Search for the cell housing the specified text and yield its (x, y) center coordinate. 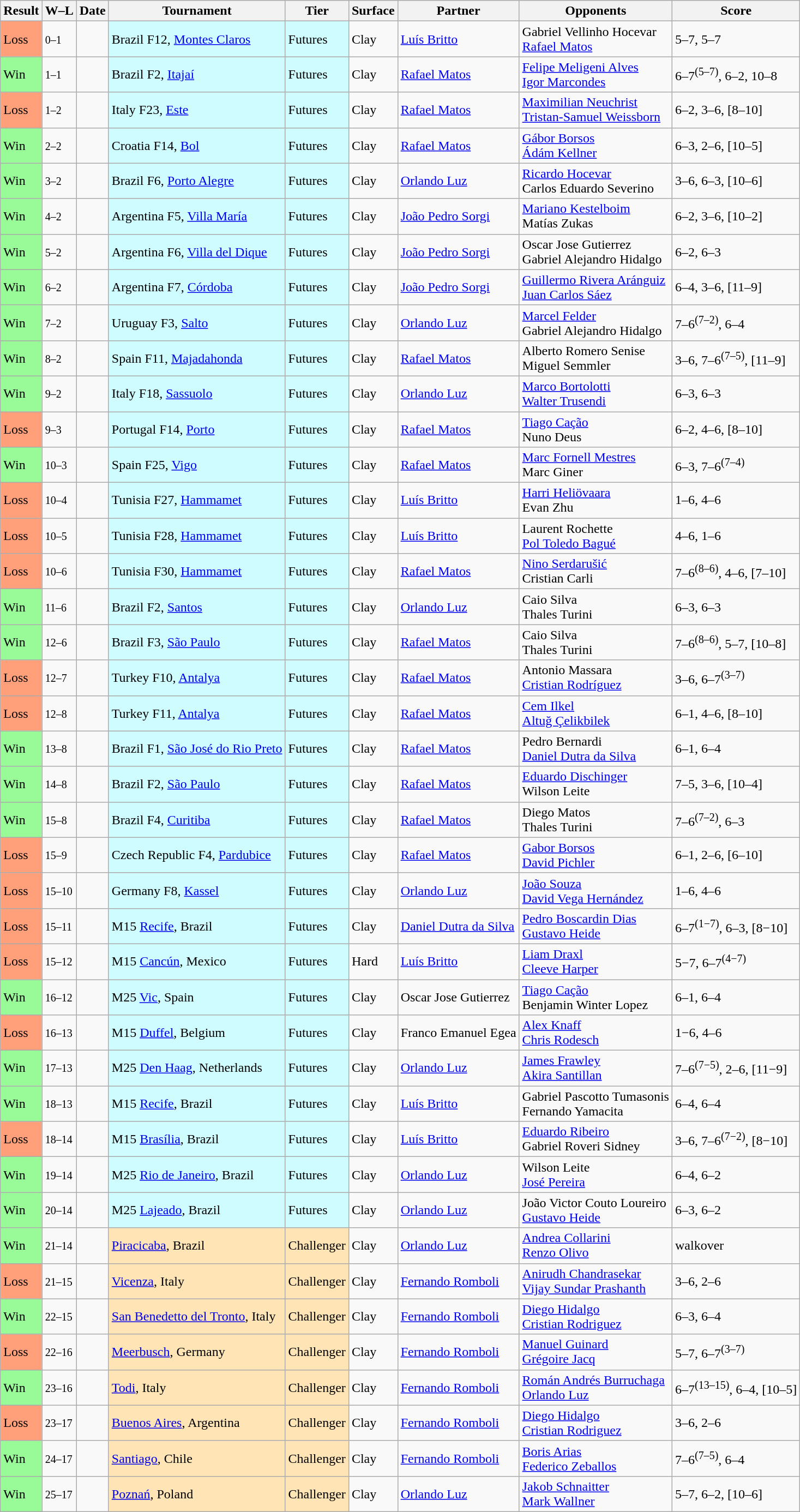
18–14 (59, 1139)
Brazil F4, Curitiba (197, 819)
Jakob Schnaitter Mark Wallner (596, 1493)
23–17 (59, 1423)
Maximilian Neuchrist Tristan-Samuel Weissborn (596, 110)
15–12 (59, 961)
6–3, 2–6, [10–5] (736, 145)
6–1, 2–6, [6–10] (736, 855)
7–2 (59, 323)
W–L (59, 11)
6–7(1−7), 6–3, [8−10] (736, 926)
Tiago Cação Benjamin Winter Lopez (596, 997)
16–13 (59, 1033)
4–2 (59, 216)
7–6(8–6), 4–6, [7–10] (736, 572)
M15 Duffel, Belgium (197, 1033)
Buenos Aires, Argentina (197, 1423)
15–9 (59, 855)
Eduardo Dischinger Wilson Leite (596, 784)
Oscar Jose Gutierrez Gabriel Alejandro Hidalgo (596, 252)
10–6 (59, 572)
Piracicaba, Brazil (197, 1246)
Brazil F12, Montes Claros (197, 39)
Turkey F11, Antalya (197, 713)
Result (21, 11)
6–2, 3–6, [10–2] (736, 216)
Wilson Leite José Pereira (596, 1175)
Brazil F3, São Paulo (197, 643)
Marc Fornell Mestres Marc Giner (596, 465)
Tunisia F27, Hammamet (197, 501)
13–8 (59, 748)
Gábor Borsos Ádám Kellner (596, 145)
Gabriel Pascotto Tumasonis Fernando Yamacita (596, 1104)
7–5, 3–6, [10–4] (736, 784)
6–1, 4–6, [8–10] (736, 713)
Marcel Felder Gabriel Alejandro Hidalgo (596, 323)
16–12 (59, 997)
6–7(5–7), 6–2, 10–8 (736, 74)
Ricardo Hocevar Carlos Eduardo Severino (596, 181)
Partner (458, 11)
Pedro Boscardin Dias Gustavo Heide (596, 926)
Oscar Jose Gutierrez (458, 997)
Eduardo Ribeiro Gabriel Roveri Sidney (596, 1139)
Opponents (596, 11)
11–6 (59, 607)
Italy F18, Sassuolo (197, 394)
Argentina F7, Córdoba (197, 287)
1–2 (59, 110)
6–4, 6–2 (736, 1175)
Brazil F2, Santos (197, 607)
0–1 (59, 39)
Liam Draxl Cleeve Harper (596, 961)
Turkey F10, Antalya (197, 677)
6–2 (59, 287)
5–7, 6–2, [10–6] (736, 1493)
Antonio Massara Cristian Rodríguez (596, 677)
21–15 (59, 1281)
12–7 (59, 677)
Diego Matos Thales Turini (596, 819)
Felipe Meligeni Alves Igor Marcondes (596, 74)
9–3 (59, 429)
10–3 (59, 465)
Argentina F5, Villa María (197, 216)
6–2, 3–6, [8–10] (736, 110)
7–6(7–2), 6–4 (736, 323)
Manuel Guinard Grégoire Jacq (596, 1352)
3–6, 7–6(7–5), [11–9] (736, 358)
6–3, 7–6(7–4) (736, 465)
walkover (736, 1246)
Czech Republic F4, Pardubice (197, 855)
23–16 (59, 1388)
M25 Den Haag, Netherlands (197, 1068)
Tournament (197, 11)
6–2, 6–3 (736, 252)
Tunisia F30, Hammamet (197, 572)
5–2 (59, 252)
Brazil F2, São Paulo (197, 784)
Pedro Bernardi Daniel Dutra da Silva (596, 748)
4–6, 1–6 (736, 536)
Marco Bortolotti Walter Trusendi (596, 394)
20–14 (59, 1210)
1–1 (59, 74)
Hard (373, 961)
João Souza David Vega Hernández (596, 890)
6–4, 3–6, [11–9] (736, 287)
15–8 (59, 819)
3–6, 7–6(7−2), [8−10] (736, 1139)
1−6, 4–6 (736, 1033)
15–10 (59, 890)
Boris Arias Federico Zeballos (596, 1459)
Román Andrés Burruchaga Orlando Luz (596, 1388)
Portugal F14, Porto (197, 429)
Tier (317, 11)
17–13 (59, 1068)
10–5 (59, 536)
João Victor Couto Loureiro Gustavo Heide (596, 1210)
7–6(7–2), 6–3 (736, 819)
22–16 (59, 1352)
Mariano Kestelboim Matías Zukas (596, 216)
12–8 (59, 713)
25–17 (59, 1493)
Score (736, 11)
24–17 (59, 1459)
14–8 (59, 784)
9–2 (59, 394)
6–7(13–15), 6–4, [10–5] (736, 1388)
5–7, 5–7 (736, 39)
Gabriel Vellinho Hocevar Rafael Matos (596, 39)
21–14 (59, 1246)
Santiago, Chile (197, 1459)
Argentina F6, Villa del Dique (197, 252)
3–6, 6–7(3–7) (736, 677)
Harri Heliövaara Evan Zhu (596, 501)
San Benedetto del Tronto, Italy (197, 1317)
Tunisia F28, Hammamet (197, 536)
6–4, 6–4 (736, 1104)
3–6, 6–3, [10–6] (736, 181)
7–6(8–6), 5–7, [10–8] (736, 643)
Spain F11, Majadahonda (197, 358)
Todi, Italy (197, 1388)
22–15 (59, 1317)
19–14 (59, 1175)
Italy F23, Este (197, 110)
Vicenza, Italy (197, 1281)
Meerbusch, Germany (197, 1352)
Anirudh Chandrasekar Vijay Sundar Prashanth (596, 1281)
15–11 (59, 926)
5−7, 6–7(4−7) (736, 961)
6–3, 6–2 (736, 1210)
Brazil F1, São José do Rio Preto (197, 748)
Poznań, Poland (197, 1493)
Alex Knaff Chris Rodesch (596, 1033)
8–2 (59, 358)
12–6 (59, 643)
Alberto Romero Senise Miguel Semmler (596, 358)
18–13 (59, 1104)
Cem Ilkel Altuğ Çelikbilek (596, 713)
10–4 (59, 501)
6–2, 4–6, [8–10] (736, 429)
Guillermo Rivera Aránguiz Juan Carlos Sáez (596, 287)
7–6(7–5), 6–4 (736, 1459)
6–3, 6–4 (736, 1317)
5–7, 6–7(3–7) (736, 1352)
M15 Cancún, Mexico (197, 961)
Nino Serdarušić Cristian Carli (596, 572)
2–2 (59, 145)
Spain F25, Vigo (197, 465)
M25 Rio de Janeiro, Brazil (197, 1175)
M15 Brasília, Brazil (197, 1139)
Gabor Borsos David Pichler (596, 855)
James Frawley Akira Santillan (596, 1068)
Tiago Cação Nuno Deus (596, 429)
Andrea Collarini Renzo Olivo (596, 1246)
Franco Emanuel Egea (458, 1033)
Uruguay F3, Salto (197, 323)
Germany F8, Kassel (197, 890)
M25 Lajeado, Brazil (197, 1210)
M25 Vic, Spain (197, 997)
Daniel Dutra da Silva (458, 926)
Brazil F2, Itajaí (197, 74)
7–6(7−5), 2–6, [11−9] (736, 1068)
Croatia F14, Bol (197, 145)
Date (93, 11)
3–2 (59, 181)
Brazil F6, Porto Alegre (197, 181)
Laurent Rochette Pol Toledo Bagué (596, 536)
Surface (373, 11)
